Determine the (x, y) coordinate at the center of the cell enclosing the given text.  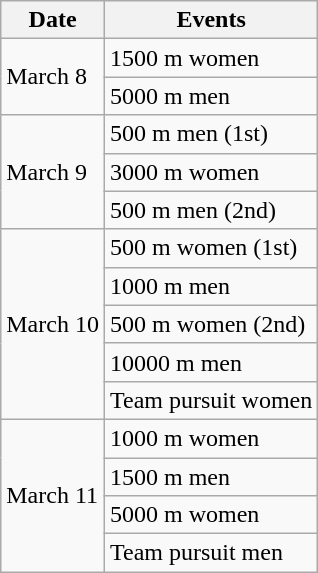
3000 m women (210, 172)
1500 m women (210, 58)
Team pursuit women (210, 400)
500 m men (1st) (210, 134)
500 m men (2nd) (210, 210)
March 8 (53, 77)
5000 m women (210, 515)
Events (210, 20)
1000 m women (210, 438)
March 11 (53, 495)
500 m women (2nd) (210, 324)
March 9 (53, 172)
Team pursuit men (210, 553)
1500 m men (210, 477)
5000 m men (210, 96)
Date (53, 20)
10000 m men (210, 362)
1000 m men (210, 286)
March 10 (53, 324)
500 m women (1st) (210, 248)
